Determine the [x, y] coordinate at the center of the cell enclosing the given text.  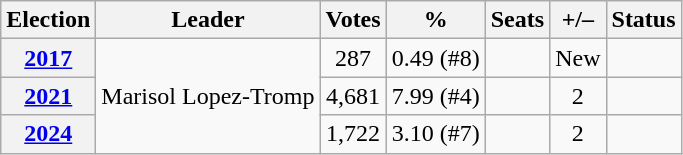
Marisol Lopez-Tromp [208, 96]
+/– [578, 20]
Seats [517, 20]
7.99 (#4) [436, 96]
Leader [208, 20]
% [436, 20]
Status [644, 20]
2017 [48, 58]
0.49 (#8) [436, 58]
3.10 (#7) [436, 134]
1,722 [353, 134]
New [578, 58]
287 [353, 58]
Election [48, 20]
4,681 [353, 96]
2024 [48, 134]
Votes [353, 20]
2021 [48, 96]
